Determine the [X, Y] coordinate at the center of the cell enclosing the given text.  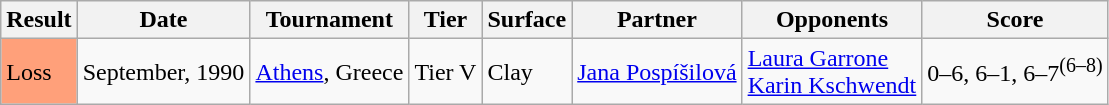
Partner [657, 20]
Athens, Greece [330, 72]
Loss [39, 72]
Result [39, 20]
Tier V [446, 72]
Jana Pospíšilová [657, 72]
Date [164, 20]
Opponents [832, 20]
September, 1990 [164, 72]
0–6, 6–1, 6–7(6–8) [1015, 72]
Tournament [330, 20]
Surface [527, 20]
Tier [446, 20]
Clay [527, 72]
Laura Garrone Karin Kschwendt [832, 72]
Score [1015, 20]
